Extract the [x, y] coordinate from the center of the cell holding the provided text.  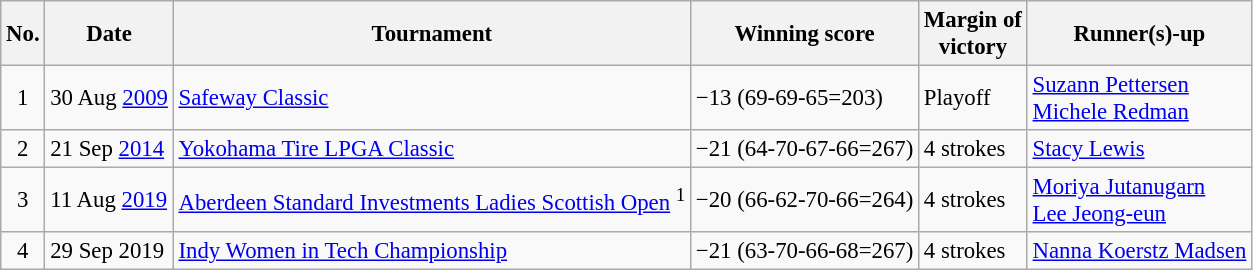
Margin ofvictory [974, 34]
3 [23, 200]
Aberdeen Standard Investments Ladies Scottish Open 1 [432, 200]
30 Aug 2009 [109, 98]
−21 (64-70-67-66=267) [805, 149]
29 Sep 2019 [109, 251]
Suzann Pettersen Michele Redman [1139, 98]
Nanna Koerstz Madsen [1139, 251]
21 Sep 2014 [109, 149]
Runner(s)-up [1139, 34]
2 [23, 149]
Date [109, 34]
Winning score [805, 34]
1 [23, 98]
Indy Women in Tech Championship [432, 251]
Playoff [974, 98]
Stacy Lewis [1139, 149]
−21 (63-70-66-68=267) [805, 251]
−20 (66-62-70-66=264) [805, 200]
Yokohama Tire LPGA Classic [432, 149]
No. [23, 34]
11 Aug 2019 [109, 200]
−13 (69-69-65=203) [805, 98]
4 [23, 251]
Tournament [432, 34]
Safeway Classic [432, 98]
Moriya Jutanugarn Lee Jeong-eun [1139, 200]
